Return the (x, y) coordinate for the center point of the cell that contains the specified text.  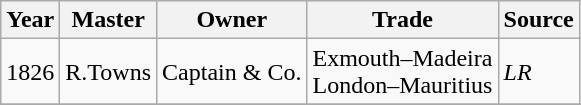
Owner (232, 20)
1826 (30, 72)
Year (30, 20)
Trade (402, 20)
Source (538, 20)
Captain & Co. (232, 72)
Master (108, 20)
LR (538, 72)
R.Towns (108, 72)
Exmouth–MadeiraLondon–Mauritius (402, 72)
